Scan for the cell matching the given text and deliver its [X, Y] coordinate at center. 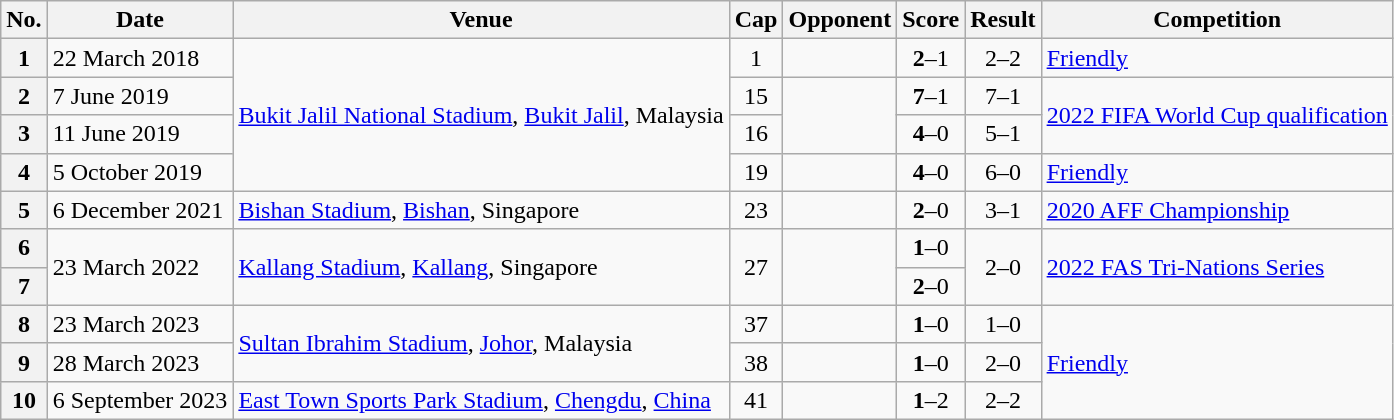
16 [756, 134]
2020 AFF Championship [1217, 210]
Opponent [840, 20]
6 [24, 248]
2–1 [931, 58]
7 [24, 286]
4 [24, 172]
Date [140, 20]
5 [24, 210]
3–1 [1003, 210]
23 March 2022 [140, 267]
41 [756, 400]
1–2 [931, 400]
8 [24, 324]
6 September 2023 [140, 400]
Result [1003, 20]
6 December 2021 [140, 210]
Kallang Stadium, Kallang, Singapore [481, 267]
37 [756, 324]
28 March 2023 [140, 362]
Sultan Ibrahim Stadium, Johor, Malaysia [481, 343]
10 [24, 400]
Competition [1217, 20]
19 [756, 172]
No. [24, 20]
Venue [481, 20]
Cap [756, 20]
East Town Sports Park Stadium, Chengdu, China [481, 400]
3 [24, 134]
2 [24, 96]
23 [756, 210]
5–1 [1003, 134]
22 March 2018 [140, 58]
5 October 2019 [140, 172]
6–0 [1003, 172]
11 June 2019 [140, 134]
38 [756, 362]
Score [931, 20]
15 [756, 96]
27 [756, 267]
2022 FAS Tri-Nations Series [1217, 267]
9 [24, 362]
Bukit Jalil National Stadium, Bukit Jalil, Malaysia [481, 115]
Bishan Stadium, Bishan, Singapore [481, 210]
7 June 2019 [140, 96]
23 March 2023 [140, 324]
2022 FIFA World Cup qualification [1217, 115]
